Output the [X, Y] coordinate of the center of the cell containing the given text.  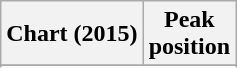
Chart (2015) [72, 34]
Peakposition [189, 34]
